Output the [x, y] coordinate of the center of the cell containing the given text.  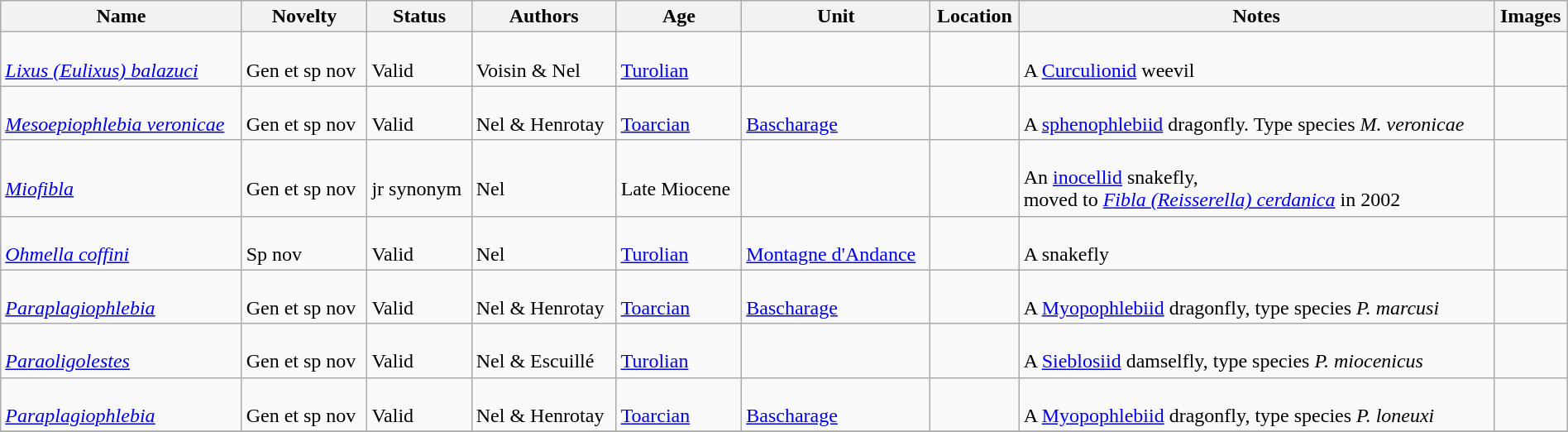
Late Miocene [679, 178]
A Curculionid weevil [1256, 60]
Status [419, 17]
A sphenophlebiid dragonfly. Type species M. veronicae [1256, 113]
A Sieblosiid damselfly, type species P. miocenicus [1256, 351]
Montagne d'Andance [836, 243]
Images [1530, 17]
A Myopophlebiid dragonfly, type species P. loneuxi [1256, 404]
A snakefly [1256, 243]
Notes [1256, 17]
Lixus (Eulixus) balazuci [121, 60]
Location [974, 17]
Nel & Escuillé [544, 351]
Novelty [304, 17]
Name [121, 17]
A Myopophlebiid dragonfly, type species P. marcusi [1256, 296]
An inocellid snakefly, moved to Fibla (Reisserella) cerdanica in 2002 [1256, 178]
Authors [544, 17]
Paraoligolestes [121, 351]
jr synonym [419, 178]
Ohmella coffini [121, 243]
Sp nov [304, 243]
Unit [836, 17]
Voisin & Nel [544, 60]
Mesoepiophlebia veronicae [121, 113]
Miofibla [121, 178]
Age [679, 17]
